Search for the cell housing the specified text and yield its [X, Y] center coordinate. 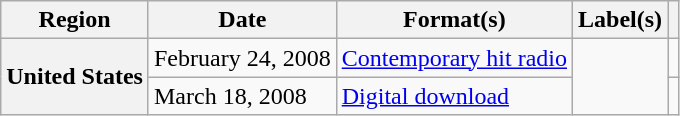
Format(s) [454, 20]
Digital download [454, 96]
March 18, 2008 [242, 96]
February 24, 2008 [242, 58]
Label(s) [620, 20]
Date [242, 20]
Region [75, 20]
United States [75, 77]
Contemporary hit radio [454, 58]
